Provide the [x, y] coordinate of the cell's center where the given text is located.  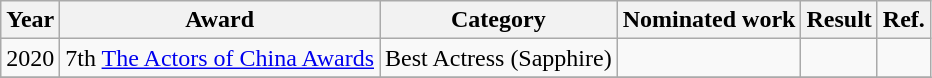
Award [220, 20]
2020 [30, 58]
Year [30, 20]
7th The Actors of China Awards [220, 58]
Category [499, 20]
Best Actress (Sapphire) [499, 58]
Ref. [904, 20]
Result [839, 20]
Nominated work [709, 20]
